Search for the cell housing the specified text and yield its (x, y) center coordinate. 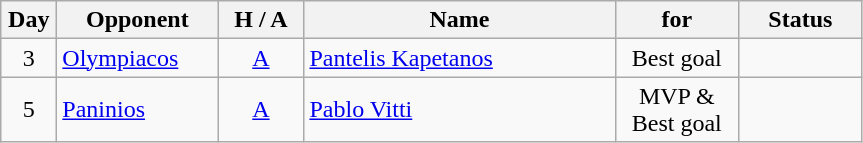
Day (29, 20)
Pantelis Kapetanos (460, 58)
5 (29, 110)
Olympiacos (138, 58)
3 (29, 58)
Status (801, 20)
Name (460, 20)
Opponent (138, 20)
MVP & Best goal (677, 110)
H / A (261, 20)
Paninios (138, 110)
for (677, 20)
Pablo Vitti (460, 110)
Best goal (677, 58)
